Return [X, Y] of the center of cell containing provided text 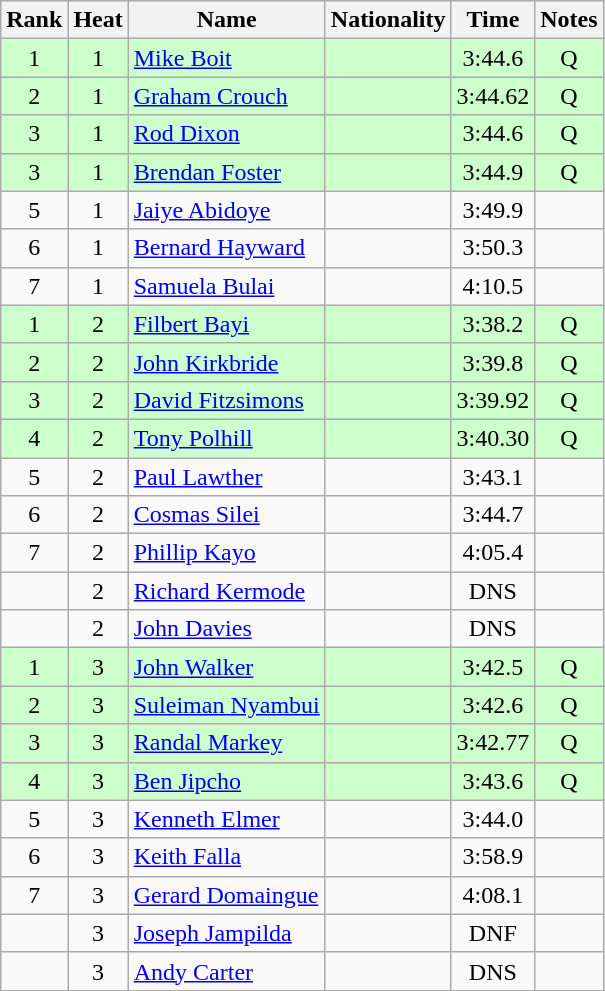
Brendan Foster [226, 172]
Samuela Bulai [226, 286]
David Fitzsimons [226, 400]
4:08.1 [493, 895]
3:44.62 [493, 96]
3:42.77 [493, 743]
DNF [493, 933]
Ben Jipcho [226, 781]
3:42.6 [493, 705]
Cosmas Silei [226, 515]
Bernard Hayward [226, 248]
Time [493, 20]
Kenneth Elmer [226, 819]
Tony Polhill [226, 438]
Keith Falla [226, 857]
4:05.4 [493, 553]
3:50.3 [493, 248]
3:39.8 [493, 362]
Jaiye Abidoye [226, 210]
3:58.9 [493, 857]
Notes [569, 20]
John Davies [226, 629]
Mike Boit [226, 58]
Phillip Kayo [226, 553]
3:44.9 [493, 172]
Nationality [388, 20]
Filbert Bayi [226, 324]
3:43.1 [493, 477]
Name [226, 20]
3:44.0 [493, 819]
3:43.6 [493, 781]
3:38.2 [493, 324]
Rank [34, 20]
Suleiman Nyambui [226, 705]
Heat [98, 20]
3:49.9 [493, 210]
Gerard Domaingue [226, 895]
John Kirkbride [226, 362]
3:44.7 [493, 515]
Graham Crouch [226, 96]
4:10.5 [493, 286]
John Walker [226, 667]
Rod Dixon [226, 134]
Joseph Jampilda [226, 933]
3:39.92 [493, 400]
Richard Kermode [226, 591]
Randal Markey [226, 743]
Paul Lawther [226, 477]
Andy Carter [226, 971]
3:40.30 [493, 438]
3:42.5 [493, 667]
